Return the (X, Y) coordinate for the center point of the cell that contains the specified text.  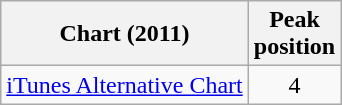
Peakposition (294, 34)
Chart (2011) (125, 34)
iTunes Alternative Chart (125, 85)
4 (294, 85)
